Find where the given text appears and provide that cell's center as (x, y) coordinate. 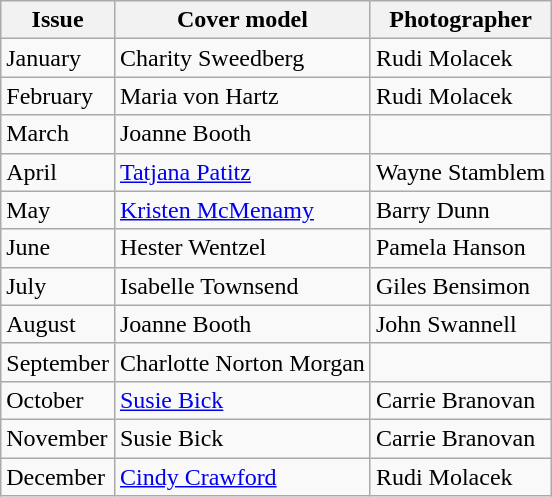
November (58, 438)
Cover model (242, 20)
June (58, 248)
July (58, 286)
March (58, 134)
Photographer (460, 20)
Hester Wentzel (242, 248)
Isabelle Townsend (242, 286)
Maria von Hartz (242, 96)
October (58, 400)
Giles Bensimon (460, 286)
August (58, 324)
Charlotte Norton Morgan (242, 362)
Issue (58, 20)
April (58, 172)
Barry Dunn (460, 210)
May (58, 210)
Cindy Crawford (242, 477)
Tatjana Patitz (242, 172)
Pamela Hanson (460, 248)
December (58, 477)
John Swannell (460, 324)
Wayne Stamblem (460, 172)
February (58, 96)
Kristen McMenamy (242, 210)
Charity Sweedberg (242, 58)
September (58, 362)
January (58, 58)
